Detect which cell encompasses the target text, then output its (x, y) center coordinate. 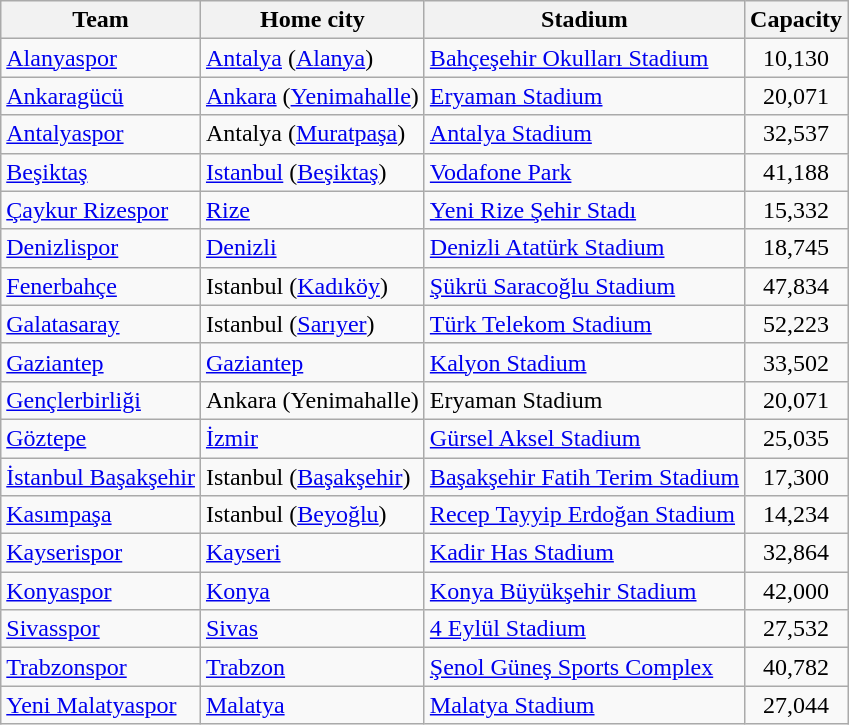
25,035 (796, 438)
10,130 (796, 58)
Kalyon Stadium (584, 362)
41,188 (796, 172)
Yeni Rize Şehir Stadı (584, 210)
Şenol Güneş Sports Complex (584, 667)
Antalya (Muratpaşa) (312, 134)
Istanbul (Beşiktaş) (312, 172)
18,745 (796, 248)
İstanbul Başakşehir (101, 477)
Trabzonspor (101, 667)
Galatasaray (101, 324)
Kayseri (312, 553)
Bahçeşehir Okulları Stadium (584, 58)
Ankaragücü (101, 96)
17,300 (796, 477)
Göztepe (101, 438)
Stadium (584, 20)
Istanbul (Kadıköy) (312, 286)
Kasımpaşa (101, 515)
Gürsel Aksel Stadium (584, 438)
Sivasspor (101, 629)
14,234 (796, 515)
Konyaspor (101, 591)
Antalyaspor (101, 134)
Antalya Stadium (584, 134)
Beşiktaş (101, 172)
52,223 (796, 324)
Antalya (Alanya) (312, 58)
15,332 (796, 210)
Vodafone Park (584, 172)
Capacity (796, 20)
İzmir (312, 438)
Konya Büyükşehir Stadium (584, 591)
Denizli Atatürk Stadium (584, 248)
Recep Tayyip Erdoğan Stadium (584, 515)
33,502 (796, 362)
Team (101, 20)
Gençlerbirliği (101, 400)
Sivas (312, 629)
Yeni Malatyaspor (101, 705)
Fenerbahçe (101, 286)
Istanbul (Sarıyer) (312, 324)
Malatya (312, 705)
Konya (312, 591)
4 Eylül Stadium (584, 629)
27,044 (796, 705)
Kayserispor (101, 553)
Başakşehir Fatih Terim Stadium (584, 477)
42,000 (796, 591)
Alanyaspor (101, 58)
Denizli (312, 248)
Home city (312, 20)
Istanbul (Başakşehir) (312, 477)
Malatya Stadium (584, 705)
Türk Telekom Stadium (584, 324)
Denizlispor (101, 248)
Şükrü Saracoğlu Stadium (584, 286)
27,532 (796, 629)
Çaykur Rizespor (101, 210)
32,537 (796, 134)
Kadir Has Stadium (584, 553)
40,782 (796, 667)
Rize (312, 210)
Istanbul (Beyoğlu) (312, 515)
32,864 (796, 553)
47,834 (796, 286)
Trabzon (312, 667)
